For the text-containing cell, return its midpoint in [x, y] coordinate format. 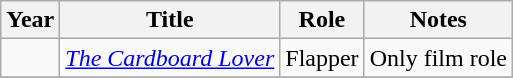
Year [30, 20]
Title [170, 20]
Role [322, 20]
Only film role [438, 58]
Flapper [322, 58]
Notes [438, 20]
The Cardboard Lover [170, 58]
